Scan for the cell matching the given text and deliver its [x, y] coordinate at center. 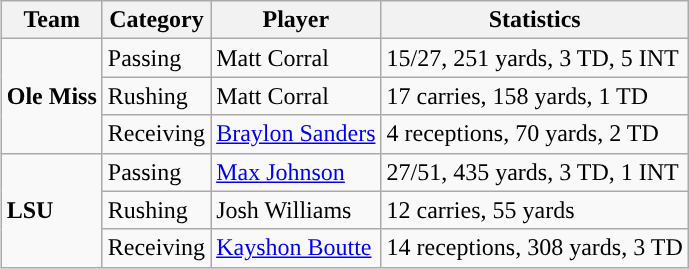
Braylon Sanders [296, 134]
Team [52, 20]
4 receptions, 70 yards, 2 TD [534, 134]
Josh Williams [296, 210]
14 receptions, 308 yards, 3 TD [534, 248]
Max Johnson [296, 172]
15/27, 251 yards, 3 TD, 5 INT [534, 58]
Category [156, 20]
17 carries, 158 yards, 1 TD [534, 96]
Ole Miss [52, 96]
27/51, 435 yards, 3 TD, 1 INT [534, 172]
12 carries, 55 yards [534, 210]
LSU [52, 210]
Statistics [534, 20]
Kayshon Boutte [296, 248]
Player [296, 20]
